Find where the given text appears and provide that cell's center as [x, y] coordinate. 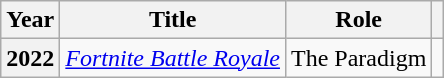
Year [30, 20]
Title [173, 20]
Role [358, 20]
2022 [30, 58]
The Paradigm [358, 58]
Fortnite Battle Royale [173, 58]
